Search for the cell housing the specified text and yield its (X, Y) center coordinate. 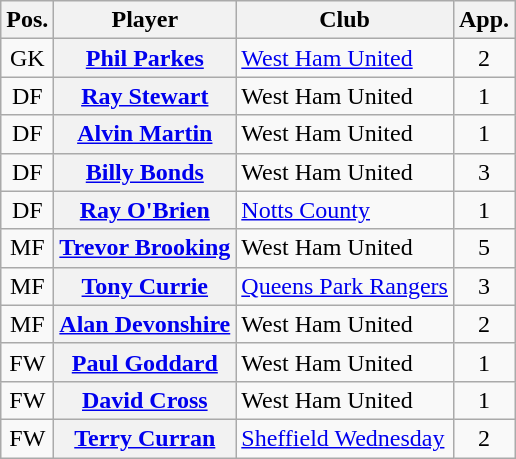
David Cross (145, 400)
Alan Devonshire (145, 324)
GK (28, 58)
Terry Curran (145, 438)
Queens Park Rangers (345, 286)
Club (345, 20)
Phil Parkes (145, 58)
Alvin Martin (145, 134)
Ray Stewart (145, 96)
App. (484, 20)
5 (484, 248)
Pos. (28, 20)
Tony Currie (145, 286)
Ray O'Brien (145, 210)
Paul Goddard (145, 362)
Notts County (345, 210)
Billy Bonds (145, 172)
Trevor Brooking (145, 248)
Sheffield Wednesday (345, 438)
Player (145, 20)
